Provide the (X, Y) coordinate of the cell's center where the given text is located.  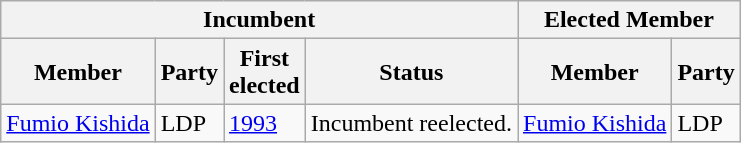
Incumbent (260, 20)
Status (411, 72)
Firstelected (265, 72)
Incumbent reelected. (411, 123)
1993 (265, 123)
Elected Member (630, 20)
